Return (X, Y) of the center of cell containing provided text 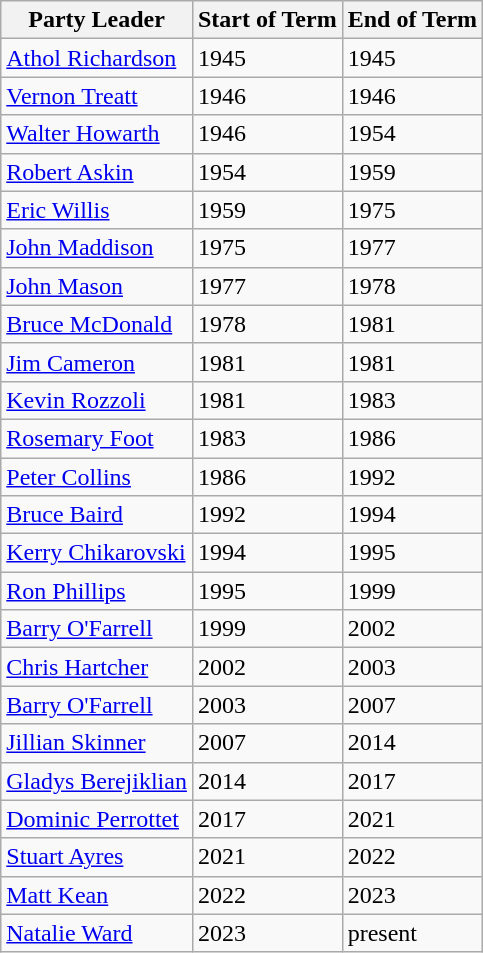
Ron Phillips (97, 591)
Jim Cameron (97, 362)
Matt Kean (97, 895)
Athol Richardson (97, 58)
Robert Askin (97, 172)
Walter Howarth (97, 134)
Dominic Perrottet (97, 819)
John Maddison (97, 248)
Start of Term (267, 20)
Rosemary Foot (97, 438)
Party Leader (97, 20)
present (412, 933)
John Mason (97, 286)
Stuart Ayres (97, 857)
Natalie Ward (97, 933)
Chris Hartcher (97, 667)
Jillian Skinner (97, 743)
End of Term (412, 20)
Vernon Treatt (97, 96)
Eric Willis (97, 210)
Bruce Baird (97, 515)
Kerry Chikarovski (97, 553)
Kevin Rozzoli (97, 400)
Peter Collins (97, 477)
Gladys Berejiklian (97, 781)
Bruce McDonald (97, 324)
